Output the (X, Y) coordinate of the center of the cell containing the given text.  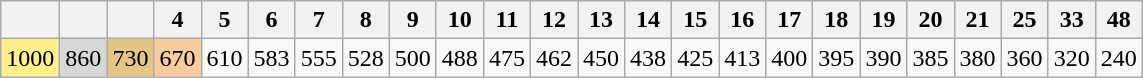
860 (84, 58)
33 (1072, 20)
20 (930, 20)
10 (460, 20)
8 (366, 20)
21 (978, 20)
240 (1118, 58)
730 (130, 58)
5 (224, 20)
48 (1118, 20)
16 (742, 20)
555 (318, 58)
15 (696, 20)
500 (412, 58)
11 (506, 20)
583 (272, 58)
17 (790, 20)
320 (1072, 58)
25 (1024, 20)
380 (978, 58)
1000 (30, 58)
18 (836, 20)
438 (648, 58)
14 (648, 20)
425 (696, 58)
395 (836, 58)
7 (318, 20)
390 (884, 58)
528 (366, 58)
413 (742, 58)
488 (460, 58)
450 (602, 58)
385 (930, 58)
360 (1024, 58)
400 (790, 58)
475 (506, 58)
6 (272, 20)
610 (224, 58)
19 (884, 20)
670 (178, 58)
4 (178, 20)
462 (554, 58)
12 (554, 20)
13 (602, 20)
9 (412, 20)
